Determine the [x, y] coordinate at the center of the cell enclosing the given text.  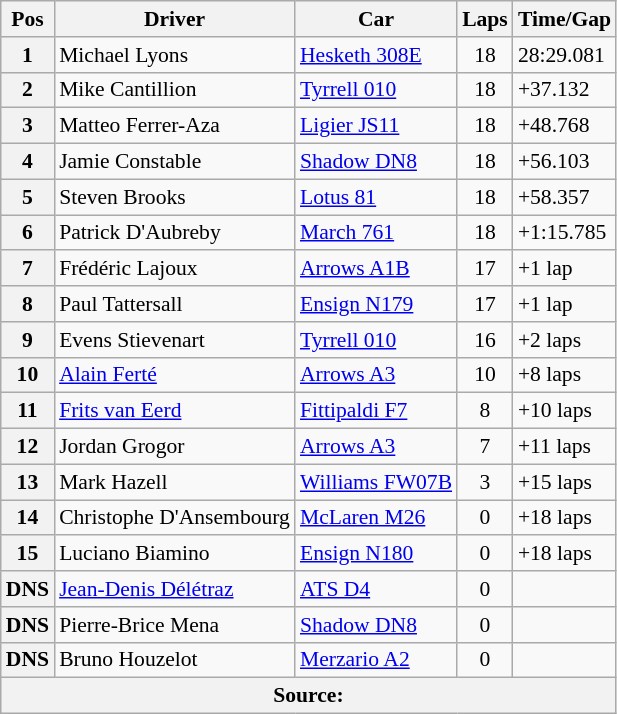
5 [28, 197]
Patrick D'Aubreby [174, 233]
Merzario A2 [376, 660]
Time/Gap [564, 19]
Car [376, 19]
9 [28, 340]
Source: [308, 696]
Steven Brooks [174, 197]
Bruno Houzelot [174, 660]
14 [28, 518]
Jordan Grogor [174, 447]
+48.768 [564, 126]
12 [28, 447]
1 [28, 55]
+2 laps [564, 340]
28:29.081 [564, 55]
Jamie Constable [174, 162]
Pierre-Brice Mena [174, 625]
Ensign N180 [376, 554]
2 [28, 90]
Christophe D'Ansembourg [174, 518]
4 [28, 162]
Pos [28, 19]
Arrows A1B [376, 269]
6 [28, 233]
+15 laps [564, 482]
+8 laps [564, 375]
+11 laps [564, 447]
Michael Lyons [174, 55]
Alain Ferté [174, 375]
Driver [174, 19]
Williams FW07B [376, 482]
Lotus 81 [376, 197]
Frits van Eerd [174, 411]
March 761 [376, 233]
Jean-Denis Délétraz [174, 589]
11 [28, 411]
Matteo Ferrer-Aza [174, 126]
13 [28, 482]
Luciano Biamino [174, 554]
Laps [485, 19]
Ensign N179 [376, 304]
+1:15.785 [564, 233]
15 [28, 554]
Mark Hazell [174, 482]
McLaren M26 [376, 518]
Paul Tattersall [174, 304]
Hesketh 308E [376, 55]
Mike Cantillion [174, 90]
Ligier JS11 [376, 126]
Fittipaldi F7 [376, 411]
16 [485, 340]
Frédéric Lajoux [174, 269]
+58.357 [564, 197]
ATS D4 [376, 589]
+10 laps [564, 411]
+37.132 [564, 90]
+56.103 [564, 162]
Evens Stievenart [174, 340]
